Determine the (X, Y) coordinate at the center of the cell enclosing the given text.  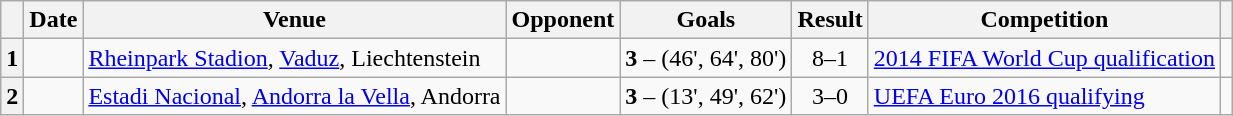
Opponent (563, 20)
Estadi Nacional, Andorra la Vella, Andorra (294, 96)
1 (12, 58)
2 (12, 96)
8–1 (830, 58)
3 – (46', 64', 80') (706, 58)
UEFA Euro 2016 qualifying (1044, 96)
Competition (1044, 20)
Goals (706, 20)
Venue (294, 20)
Date (54, 20)
Result (830, 20)
Rheinpark Stadion, Vaduz, Liechtenstein (294, 58)
3–0 (830, 96)
2014 FIFA World Cup qualification (1044, 58)
3 – (13', 49', 62') (706, 96)
